Pinpoint the cell where the given text exists, returning its (x, y) midpoint coordinate. 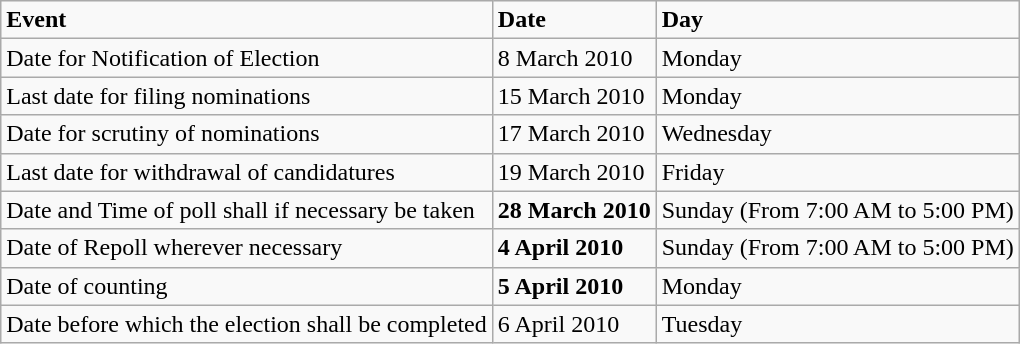
Tuesday (838, 324)
28 March 2010 (574, 210)
8 March 2010 (574, 58)
Last date for filing nominations (247, 96)
5 April 2010 (574, 286)
Date for scrutiny of nominations (247, 134)
Wednesday (838, 134)
Date of counting (247, 286)
Date and Time of poll shall if necessary be taken (247, 210)
15 March 2010 (574, 96)
19 March 2010 (574, 172)
Event (247, 20)
Date before which the election shall be completed (247, 324)
17 March 2010 (574, 134)
Date of Repoll wherever necessary (247, 248)
Date for Notification of Election (247, 58)
Date (574, 20)
Friday (838, 172)
6 April 2010 (574, 324)
Last date for withdrawal of candidatures (247, 172)
Day (838, 20)
4 April 2010 (574, 248)
